Find where the given text appears and provide that cell's center as [X, Y] coordinate. 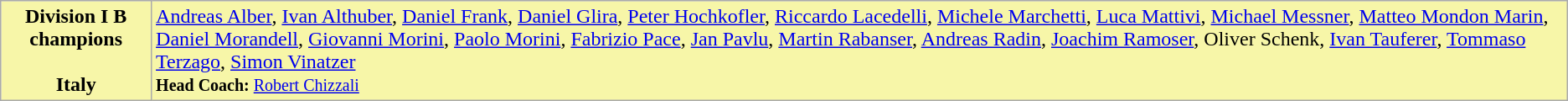
Division I B championsItaly [76, 50]
